Find where the given text appears and provide that cell's center as [X, Y] coordinate. 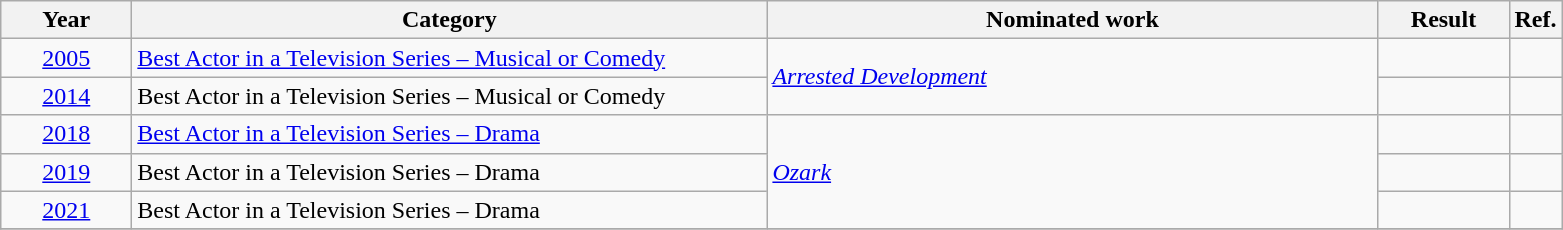
Ref. [1536, 20]
2014 [66, 96]
Ozark [1072, 172]
Nominated work [1072, 20]
2005 [66, 58]
2019 [66, 172]
2018 [66, 134]
2021 [66, 210]
Year [66, 20]
Category [450, 20]
Result [1444, 20]
Arrested Development [1072, 77]
